Capture the cell that displays the provided text and extract its [X, Y] central coordinate. 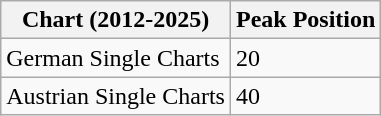
German Single Charts [116, 58]
Chart (2012-2025) [116, 20]
20 [305, 58]
40 [305, 96]
Peak Position [305, 20]
Austrian Single Charts [116, 96]
